Provide the [X, Y] coordinate of the cell's center where the given text is located.  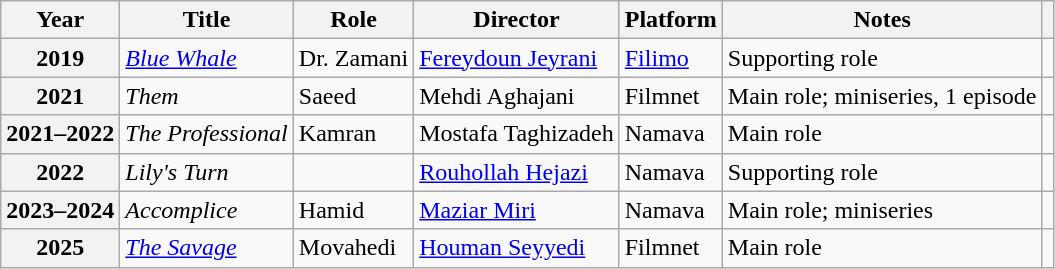
Mehdi Aghajani [517, 96]
Them [207, 96]
2022 [60, 172]
2019 [60, 58]
2021 [60, 96]
The Professional [207, 134]
Maziar Miri [517, 210]
Main role; miniseries, 1 episode [882, 96]
2023–2024 [60, 210]
2021–2022 [60, 134]
Notes [882, 20]
Year [60, 20]
Mostafa Taghizadeh [517, 134]
Title [207, 20]
Fereydoun Jeyrani [517, 58]
Kamran [353, 134]
Accomplice [207, 210]
Rouhollah Hejazi [517, 172]
Movahedi [353, 248]
Director [517, 20]
2025 [60, 248]
Main role; miniseries [882, 210]
Filimo [670, 58]
Blue Whale [207, 58]
Hamid [353, 210]
Houman Seyyedi [517, 248]
Role [353, 20]
The Savage [207, 248]
Saeed [353, 96]
Platform [670, 20]
Lily's Turn [207, 172]
Dr. Zamani [353, 58]
